Return the [x, y] coordinate for the center point of the cell that contains the specified text.  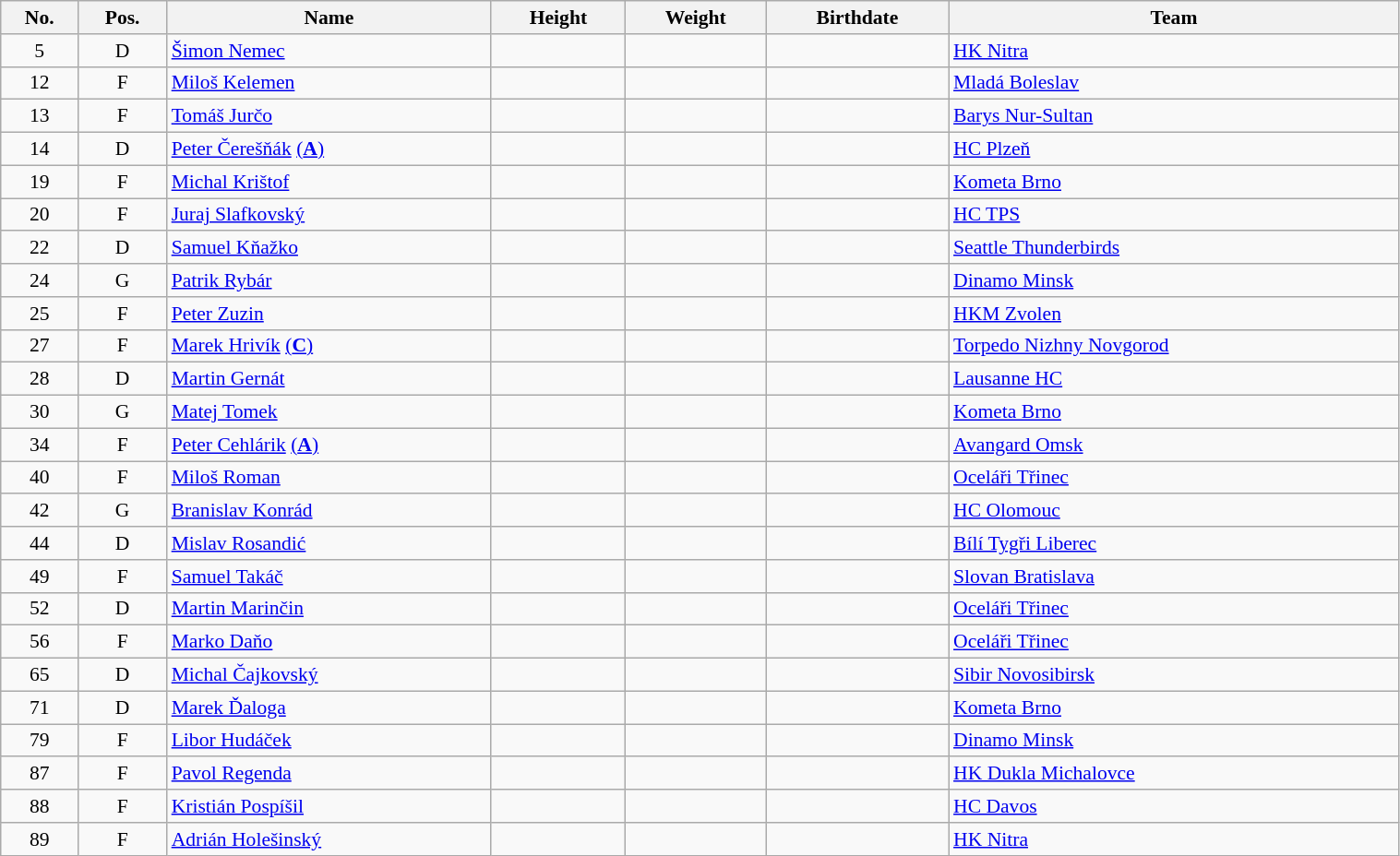
Peter Čerešňák (A) [329, 149]
30 [40, 412]
Mladá Boleslav [1174, 83]
Peter Cehlárik (A) [329, 445]
Sibir Novosibirsk [1174, 675]
HC TPS [1174, 215]
Marek Ďaloga [329, 707]
Torpedo Nizhny Novgorod [1174, 346]
Lausanne HC [1174, 379]
34 [40, 445]
28 [40, 379]
Tomáš Jurčo [329, 116]
HC Davos [1174, 806]
19 [40, 182]
5 [40, 51]
56 [40, 642]
Pos. [123, 18]
Weight [696, 18]
Bílí Tygři Liberec [1174, 543]
Marek Hrivík (C) [329, 346]
44 [40, 543]
Šimon Nemec [329, 51]
Pavol Regenda [329, 774]
87 [40, 774]
52 [40, 609]
Kristián Pospíšil [329, 806]
Samuel Kňažko [329, 248]
40 [40, 478]
Name [329, 18]
Slovan Bratislava [1174, 577]
Matej Tomek [329, 412]
Birthdate [857, 18]
HK Dukla Michalovce [1174, 774]
Adrián Holešinský [329, 839]
25 [40, 314]
Michal Krištof [329, 182]
20 [40, 215]
Avangard Omsk [1174, 445]
Miloš Kelemen [329, 83]
Patrik Rybár [329, 280]
Miloš Roman [329, 478]
HKM Zvolen [1174, 314]
79 [40, 741]
42 [40, 511]
88 [40, 806]
Seattle Thunderbirds [1174, 248]
Juraj Slafkovský [329, 215]
Michal Čajkovský [329, 675]
13 [40, 116]
No. [40, 18]
Peter Zuzin [329, 314]
Team [1174, 18]
Mislav Rosandić [329, 543]
HC Olomouc [1174, 511]
27 [40, 346]
49 [40, 577]
24 [40, 280]
Branislav Konrád [329, 511]
71 [40, 707]
12 [40, 83]
65 [40, 675]
HC Plzeň [1174, 149]
Marko Daňo [329, 642]
Samuel Takáč [329, 577]
Martin Gernát [329, 379]
14 [40, 149]
22 [40, 248]
Martin Marinčin [329, 609]
Height [557, 18]
Libor Hudáček [329, 741]
Barys Nur-Sultan [1174, 116]
89 [40, 839]
